Provide the [X, Y] coordinate of the cell's center where the given text is located.  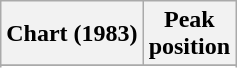
Peakposition [189, 34]
Chart (1983) [72, 34]
